Scan for the cell matching the given text and deliver its (x, y) coordinate at center. 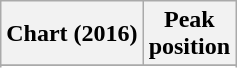
Peak position (189, 34)
Chart (2016) (72, 34)
